For the text-containing cell, return its midpoint in [X, Y] coordinate format. 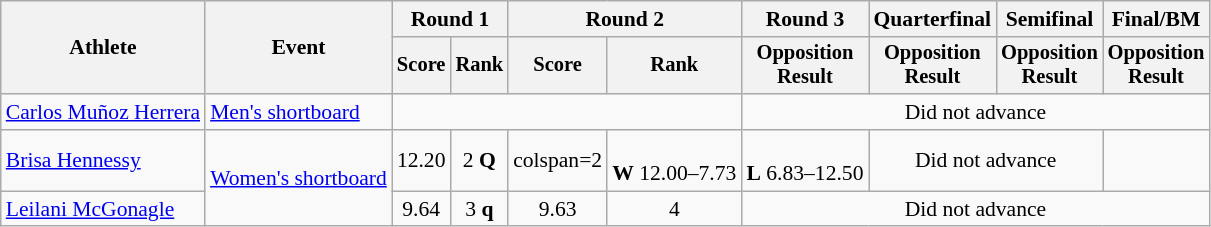
Athlete [103, 48]
Round 3 [804, 19]
4 [674, 209]
L 6.83–12.50 [804, 160]
3 q [480, 209]
Brisa Hennessy [103, 160]
Final/BM [1156, 19]
colspan=2 [558, 160]
Leilani McGonagle [103, 209]
Carlos Muñoz Herrera [103, 112]
9.64 [422, 209]
9.63 [558, 209]
Quarterfinal [932, 19]
Women's shortboard [298, 178]
W 12.00–7.73 [674, 160]
12.20 [422, 160]
Men's shortboard [298, 112]
Event [298, 48]
Semifinal [1050, 19]
2 Q [480, 160]
Round 2 [624, 19]
Round 1 [450, 19]
